Scan for the cell matching the given text and deliver its [X, Y] coordinate at center. 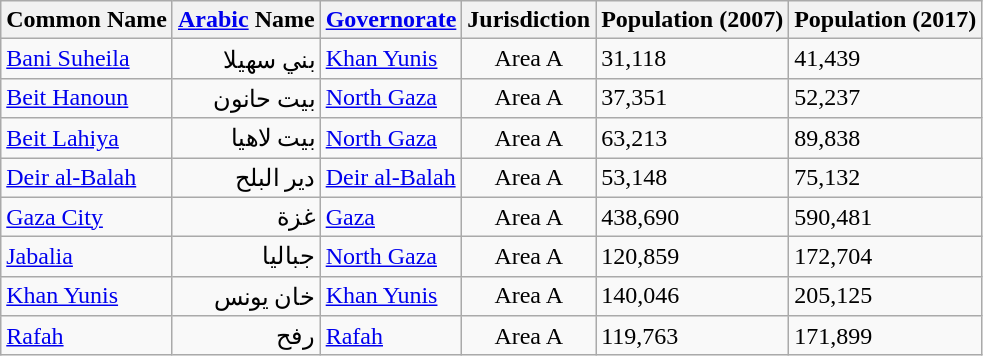
Population (2007) [692, 20]
بيت لاهيا [246, 138]
رفح [246, 336]
خان يونس [246, 296]
171,899 [886, 336]
119,763 [692, 336]
Beit Lahiya [87, 138]
Governorate [391, 20]
Gaza [391, 217]
120,859 [692, 257]
75,132 [886, 178]
Gaza City [87, 217]
590,481 [886, 217]
Bani Suheila [87, 59]
Common Name [87, 20]
Jurisdiction [529, 20]
172,704 [886, 257]
بيت حانون [246, 98]
Jabalia [87, 257]
205,125 [886, 296]
438,690 [692, 217]
جباليا [246, 257]
41,439 [886, 59]
89,838 [886, 138]
Arabic Name [246, 20]
52,237 [886, 98]
53,148 [692, 178]
140,046 [692, 296]
Beit Hanoun [87, 98]
63,213 [692, 138]
Population (2017) [886, 20]
دير البلح [246, 178]
37,351 [692, 98]
31,118 [692, 59]
غزة [246, 217]
بني سهيلا [246, 59]
